Return [X, Y] of the center of cell containing provided text 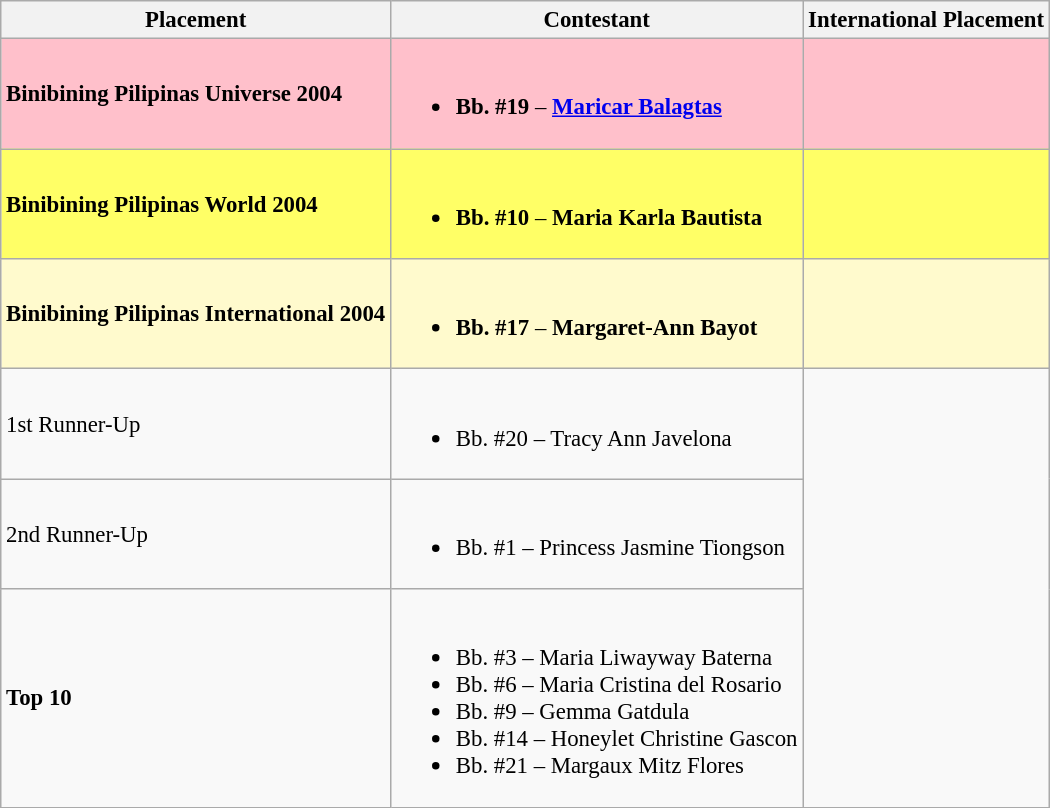
Binibining Pilipinas World 2004 [196, 204]
Binibining Pilipinas International 2004 [196, 314]
Top 10 [196, 698]
Bb. #17 – Margaret-Ann Bayot [597, 314]
Contestant [597, 20]
Placement [196, 20]
1st Runner-Up [196, 424]
International Placement [926, 20]
Bb. #20 – Tracy Ann Javelona [597, 424]
Bb. #19 – Maricar Balagtas [597, 94]
Bb. #10 – Maria Karla Bautista [597, 204]
Bb. #1 – Princess Jasmine Tiongson [597, 534]
Binibining Pilipinas Universe 2004 [196, 94]
2nd Runner-Up [196, 534]
